Provide the [X, Y] coordinate of the cell's center where the given text is located.  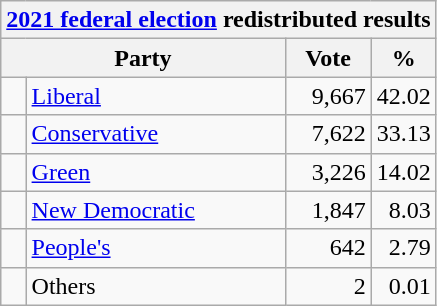
New Democratic [156, 210]
2.79 [404, 248]
Conservative [156, 134]
3,226 [328, 172]
Party [143, 58]
People's [156, 248]
2021 federal election redistributed results [218, 20]
Others [156, 286]
Liberal [156, 96]
Green [156, 172]
0.01 [404, 286]
Vote [328, 58]
7,622 [328, 134]
42.02 [404, 96]
8.03 [404, 210]
9,667 [328, 96]
33.13 [404, 134]
2 [328, 286]
14.02 [404, 172]
1,847 [328, 210]
% [404, 58]
642 [328, 248]
